For the text-containing cell, return its midpoint in [x, y] coordinate format. 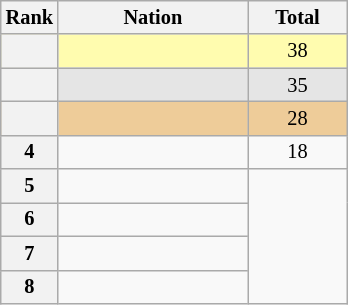
6 [30, 219]
Total [298, 17]
38 [298, 51]
Rank [30, 17]
8 [30, 287]
28 [298, 118]
7 [30, 253]
18 [298, 152]
35 [298, 85]
Nation [153, 17]
4 [30, 152]
5 [30, 186]
